Detect which cell encompasses the target text, then output its (x, y) center coordinate. 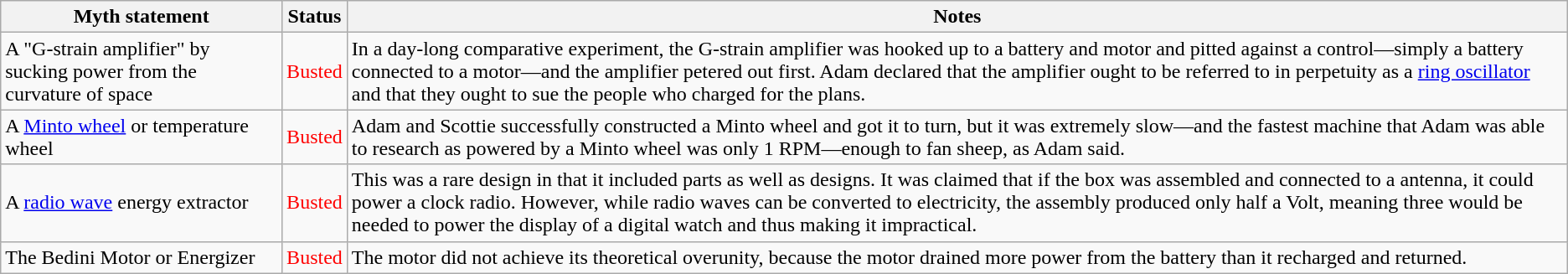
A "G-strain amplifier" by sucking power from the curvature of space (142, 71)
Status (315, 17)
A Minto wheel or temperature wheel (142, 137)
The Bedini Motor or Energizer (142, 257)
A radio wave energy extractor (142, 203)
Myth statement (142, 17)
Notes (957, 17)
The motor did not achieve its theoretical overunity, because the motor drained more power from the battery than it recharged and returned. (957, 257)
